Identify which cell holds the provided text, then report its (X, Y) central coordinate. 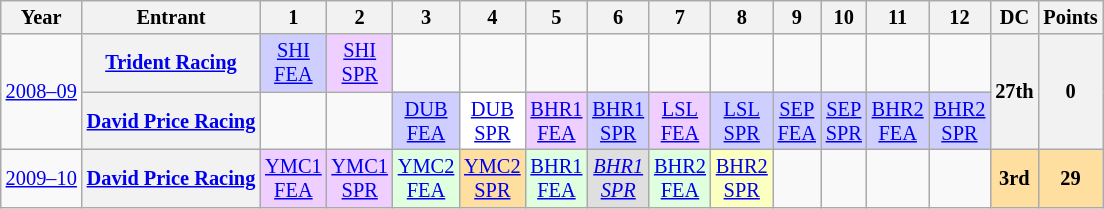
Points (1071, 17)
SHISPR (360, 63)
27th (1014, 92)
SHIFEA (293, 63)
5 (557, 17)
YMC1SPR (360, 178)
DUBFEA (426, 121)
1 (293, 17)
YMC2FEA (426, 178)
4 (492, 17)
LSLSPR (742, 121)
2009–10 (42, 178)
DC (1014, 17)
Year (42, 17)
11 (898, 17)
0 (1071, 92)
2 (360, 17)
YMC2SPR (492, 178)
SEPFEA (797, 121)
6 (618, 17)
LSLFEA (680, 121)
10 (844, 17)
12 (960, 17)
Trident Racing (171, 63)
9 (797, 17)
3 (426, 17)
29 (1071, 178)
2008–09 (42, 92)
YMC1FEA (293, 178)
Entrant (171, 17)
DUBSPR (492, 121)
3rd (1014, 178)
7 (680, 17)
8 (742, 17)
SEPSPR (844, 121)
